Detect which cell encompasses the target text, then output its (x, y) center coordinate. 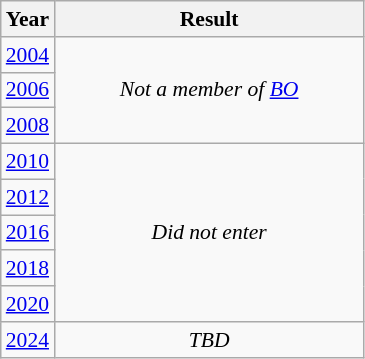
2010 (28, 162)
TBD (209, 340)
Did not enter (209, 233)
2008 (28, 126)
2024 (28, 340)
2016 (28, 233)
2020 (28, 304)
Not a member of BO (209, 90)
Year (28, 19)
2018 (28, 269)
2004 (28, 55)
2006 (28, 90)
Result (209, 19)
2012 (28, 197)
